Identify which cell holds the provided text, then report its [X, Y] central coordinate. 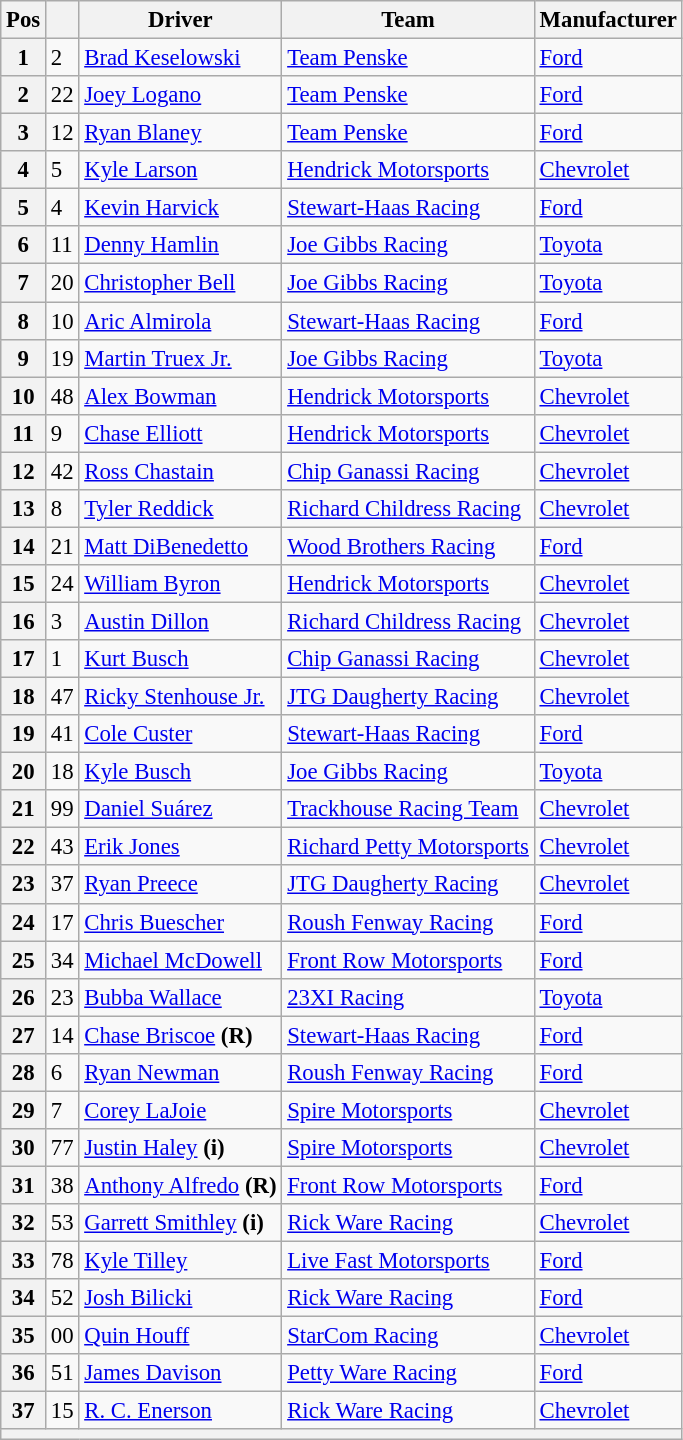
29 [24, 1110]
30 [24, 1148]
Kurt Busch [180, 659]
Ryan Preece [180, 885]
Christopher Bell [180, 283]
Bubba Wallace [180, 997]
48 [62, 396]
41 [62, 734]
Michael McDowell [180, 960]
Aric Almirola [180, 321]
36 [24, 1373]
Corey LaJoie [180, 1110]
Justin Haley (i) [180, 1148]
Joey Logano [180, 95]
Kyle Tilley [180, 1261]
Josh Bilicki [180, 1298]
31 [24, 1185]
William Byron [180, 584]
77 [62, 1148]
James Davison [180, 1373]
33 [24, 1261]
28 [24, 1073]
Team [408, 20]
Chris Buescher [180, 922]
23XI Racing [408, 997]
53 [62, 1223]
32 [24, 1223]
Cole Custer [180, 734]
Brad Keselowski [180, 58]
16 [24, 621]
Ross Chastain [180, 471]
00 [62, 1336]
43 [62, 847]
99 [62, 809]
Daniel Suárez [180, 809]
R. C. Enerson [180, 1411]
Tyler Reddick [180, 509]
52 [62, 1298]
Garrett Smithley (i) [180, 1223]
Chase Elliott [180, 433]
78 [62, 1261]
Matt DiBenedetto [180, 546]
Quin Houff [180, 1336]
51 [62, 1373]
35 [24, 1336]
26 [24, 997]
Kyle Busch [180, 772]
27 [24, 1035]
Pos [24, 20]
Alex Bowman [180, 396]
Chase Briscoe (R) [180, 1035]
Erik Jones [180, 847]
Denny Hamlin [180, 245]
47 [62, 697]
Ryan Blaney [180, 133]
38 [62, 1185]
Live Fast Motorsports [408, 1261]
Trackhouse Racing Team [408, 809]
25 [24, 960]
Ricky Stenhouse Jr. [180, 697]
Anthony Alfredo (R) [180, 1185]
Manufacturer [608, 20]
Wood Brothers Racing [408, 546]
Austin Dillon [180, 621]
Martin Truex Jr. [180, 358]
Petty Ware Racing [408, 1373]
StarCom Racing [408, 1336]
Driver [180, 20]
42 [62, 471]
Ryan Newman [180, 1073]
13 [24, 509]
Richard Petty Motorsports [408, 847]
Kyle Larson [180, 170]
Kevin Harvick [180, 208]
